For the text-containing cell, return its midpoint in (x, y) coordinate format. 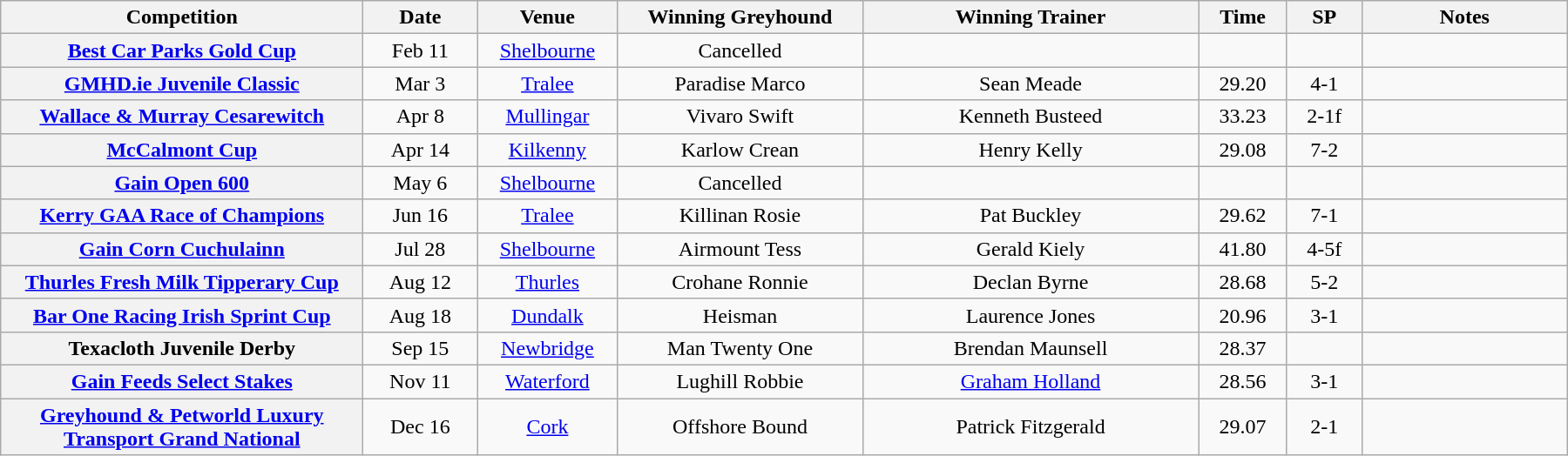
Declan Byrne (1031, 282)
Man Twenty One (740, 348)
5-2 (1324, 282)
29.62 (1242, 216)
Aug 18 (420, 315)
Gain Open 600 (182, 183)
Karlow Crean (740, 150)
Wallace & Murray Cesarewitch (182, 117)
Aug 12 (420, 282)
Sep 15 (420, 348)
Best Car Parks Gold Cup (182, 50)
Airmount Tess (740, 249)
Kerry GAA Race of Champions (182, 216)
33.23 (1242, 117)
Nov 11 (420, 381)
29.20 (1242, 84)
28.56 (1242, 381)
Venue (547, 17)
Heisman (740, 315)
28.68 (1242, 282)
Feb 11 (420, 50)
Kenneth Busteed (1031, 117)
28.37 (1242, 348)
Date (420, 17)
Paradise Marco (740, 84)
Cork (547, 426)
Mar 3 (420, 84)
GMHD.ie Juvenile Classic (182, 84)
Dec 16 (420, 426)
Thurles (547, 282)
Winning Greyhound (740, 17)
Brendan Maunsell (1031, 348)
Gain Corn Cuchulainn (182, 249)
Gain Feeds Select Stakes (182, 381)
Pat Buckley (1031, 216)
Newbridge (547, 348)
Laurence Jones (1031, 315)
Sean Meade (1031, 84)
29.08 (1242, 150)
41.80 (1242, 249)
Time (1242, 17)
Bar One Racing Irish Sprint Cup (182, 315)
Dundalk (547, 315)
Notes (1464, 17)
Thurles Fresh Milk Tipperary Cup (182, 282)
Vivaro Swift (740, 117)
4-1 (1324, 84)
7-2 (1324, 150)
Mullingar (547, 117)
May 6 (420, 183)
Lughill Robbie (740, 381)
Waterford (547, 381)
Offshore Bound (740, 426)
Jun 16 (420, 216)
Gerald Kiely (1031, 249)
SP (1324, 17)
4-5f (1324, 249)
Jul 28 (420, 249)
20.96 (1242, 315)
Competition (182, 17)
Graham Holland (1031, 381)
Apr 8 (420, 117)
Winning Trainer (1031, 17)
Kilkenny (547, 150)
Killinan Rosie (740, 216)
2-1f (1324, 117)
McCalmont Cup (182, 150)
7-1 (1324, 216)
2-1 (1324, 426)
29.07 (1242, 426)
Crohane Ronnie (740, 282)
Apr 14 (420, 150)
Greyhound & Petworld Luxury Transport Grand National (182, 426)
Texacloth Juvenile Derby (182, 348)
Patrick Fitzgerald (1031, 426)
Henry Kelly (1031, 150)
